Identify which cell holds the provided text, then report its (X, Y) central coordinate. 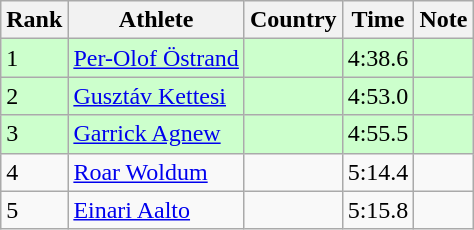
4:38.6 (378, 58)
3 (34, 134)
Garrick Agnew (156, 134)
4 (34, 172)
Note (444, 20)
Time (378, 20)
Roar Woldum (156, 172)
4:55.5 (378, 134)
Per-Olof Östrand (156, 58)
Country (293, 20)
5 (34, 210)
5:14.4 (378, 172)
1 (34, 58)
Gusztáv Kettesi (156, 96)
4:53.0 (378, 96)
Einari Aalto (156, 210)
2 (34, 96)
Rank (34, 20)
Athlete (156, 20)
5:15.8 (378, 210)
